Search for the cell housing the specified text and yield its (x, y) center coordinate. 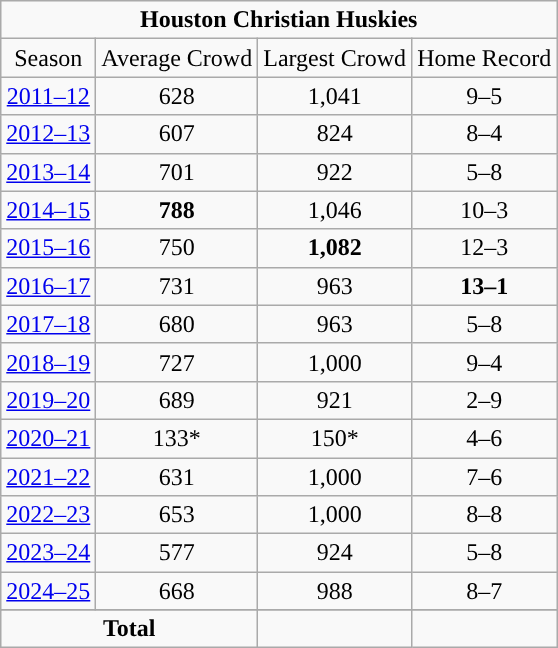
731 (177, 286)
7–6 (484, 477)
Home Record (484, 58)
2018–19 (48, 362)
133* (177, 438)
8–8 (484, 515)
2022–23 (48, 515)
577 (177, 553)
Largest Crowd (335, 58)
2011–12 (48, 96)
701 (177, 172)
788 (177, 210)
2021–22 (48, 477)
750 (177, 248)
Season (48, 58)
13–1 (484, 286)
628 (177, 96)
653 (177, 515)
689 (177, 400)
2019–20 (48, 400)
2014–15 (48, 210)
Houston Christian Huskies (279, 20)
2017–18 (48, 324)
9–5 (484, 96)
2013–14 (48, 172)
2016–17 (48, 286)
Total (130, 629)
12–3 (484, 248)
607 (177, 134)
4–6 (484, 438)
924 (335, 553)
988 (335, 591)
Average Crowd (177, 58)
8–4 (484, 134)
631 (177, 477)
922 (335, 172)
8–7 (484, 591)
2015–16 (48, 248)
2020–21 (48, 438)
2012–13 (48, 134)
9–4 (484, 362)
1,041 (335, 96)
727 (177, 362)
2024–25 (48, 591)
1,082 (335, 248)
680 (177, 324)
668 (177, 591)
2–9 (484, 400)
2023–24 (48, 553)
1,046 (335, 210)
921 (335, 400)
10–3 (484, 210)
824 (335, 134)
150* (335, 438)
